Output the [x, y] coordinate of the center of the cell containing the given text.  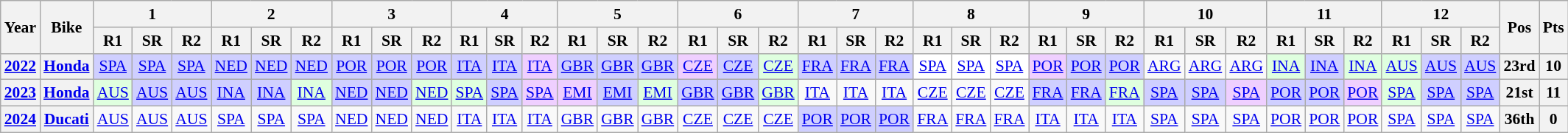
2023 [21, 93]
Pts [1554, 27]
0 [1554, 120]
1 [152, 14]
36th [1519, 120]
7 [856, 14]
3 [392, 14]
4 [504, 14]
Ducati [66, 120]
9 [1086, 14]
6 [738, 14]
5 [618, 14]
12 [1441, 14]
23rd [1519, 66]
2022 [21, 66]
2024 [21, 120]
21st [1519, 93]
Bike [66, 27]
Pos [1519, 27]
Year [21, 27]
2 [271, 14]
8 [971, 14]
